Search for the cell housing the specified text and yield its [x, y] center coordinate. 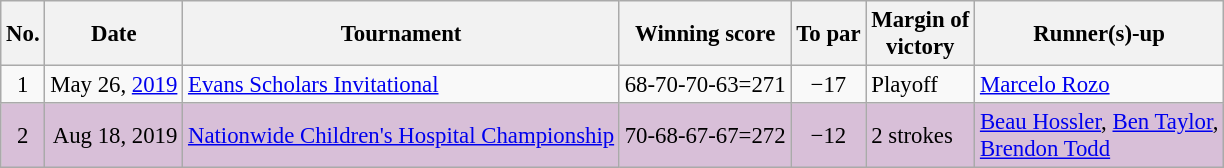
Playoff [920, 85]
2 strokes [920, 136]
Tournament [402, 34]
68-70-70-63=271 [705, 85]
Margin ofvictory [920, 34]
2 [23, 136]
Evans Scholars Invitational [402, 85]
−17 [828, 85]
Marcelo Rozo [1100, 85]
Runner(s)-up [1100, 34]
To par [828, 34]
May 26, 2019 [114, 85]
Beau Hossler, Ben Taylor, Brendon Todd [1100, 136]
70-68-67-67=272 [705, 136]
1 [23, 85]
Winning score [705, 34]
−12 [828, 136]
No. [23, 34]
Aug 18, 2019 [114, 136]
Date [114, 34]
Nationwide Children's Hospital Championship [402, 136]
